Identify which cell holds the provided text, then report its [x, y] central coordinate. 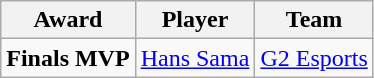
Player [195, 20]
Finals MVP [68, 58]
Team [314, 20]
G2 Esports [314, 58]
Award [68, 20]
Hans Sama [195, 58]
